Locate the cell with the specified text and output its [X, Y] center coordinate. 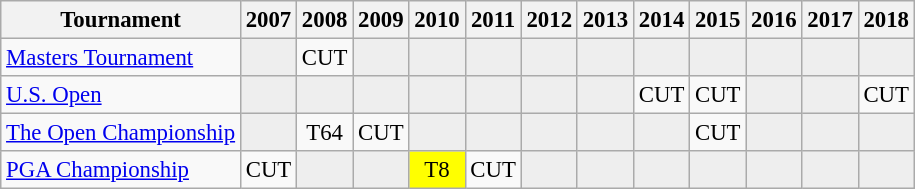
2014 [661, 20]
T8 [437, 170]
2015 [718, 20]
T64 [325, 133]
2009 [381, 20]
2016 [774, 20]
2018 [886, 20]
2017 [830, 20]
2007 [268, 20]
2010 [437, 20]
2008 [325, 20]
PGA Championship [121, 170]
2013 [605, 20]
U.S. Open [121, 95]
Tournament [121, 20]
2012 [549, 20]
Masters Tournament [121, 58]
The Open Championship [121, 133]
2011 [493, 20]
